Scan for the cell matching the given text and deliver its (X, Y) coordinate at center. 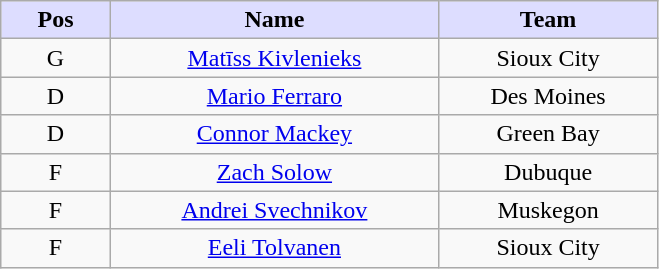
Zach Solow (274, 172)
Eeli Tolvanen (274, 248)
Des Moines (548, 96)
Connor Mackey (274, 134)
Pos (56, 20)
Muskegon (548, 210)
Name (274, 20)
G (56, 58)
Mario Ferraro (274, 96)
Andrei Svechnikov (274, 210)
Matīss Kivlenieks (274, 58)
Green Bay (548, 134)
Team (548, 20)
Dubuque (548, 172)
